Detect which cell encompasses the target text, then output its (X, Y) center coordinate. 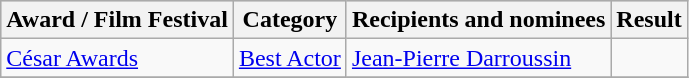
Category (290, 20)
Jean-Pierre Darroussin (478, 58)
Best Actor (290, 58)
Recipients and nominees (478, 20)
Award / Film Festival (118, 20)
Result (649, 20)
César Awards (118, 58)
